Capture the cell that displays the provided text and extract its (X, Y) central coordinate. 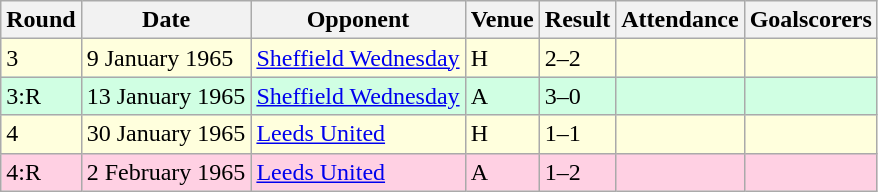
Venue (502, 20)
1–2 (577, 172)
4:R (41, 172)
Date (166, 20)
2–2 (577, 58)
Round (41, 20)
Attendance (680, 20)
Result (577, 20)
Goalscorers (810, 20)
13 January 1965 (166, 96)
2 February 1965 (166, 172)
9 January 1965 (166, 58)
3–0 (577, 96)
1–1 (577, 134)
30 January 1965 (166, 134)
3:R (41, 96)
3 (41, 58)
Opponent (358, 20)
4 (41, 134)
